Return (x, y) of the center of cell containing provided text 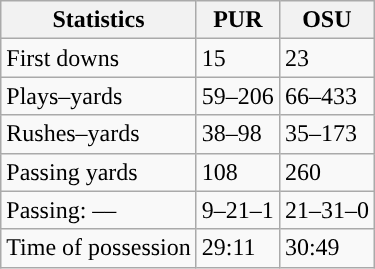
OSU (326, 20)
9–21–1 (238, 210)
Plays–yards (99, 96)
Statistics (99, 20)
First downs (99, 58)
29:11 (238, 248)
108 (238, 172)
260 (326, 172)
15 (238, 58)
35–173 (326, 134)
Passing: –– (99, 210)
Rushes–yards (99, 134)
66–433 (326, 96)
30:49 (326, 248)
38–98 (238, 134)
Passing yards (99, 172)
PUR (238, 20)
59–206 (238, 96)
Time of possession (99, 248)
21–31–0 (326, 210)
23 (326, 58)
